From the cell containing the given text, extract its center point as [X, Y] coordinate. 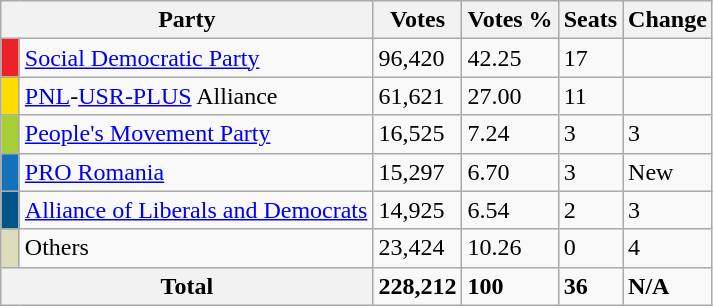
100 [510, 286]
6.54 [510, 210]
PNL-USR-PLUS Alliance [196, 96]
7.24 [510, 134]
6.70 [510, 172]
People's Movement Party [196, 134]
17 [590, 58]
Total [187, 286]
Change [668, 20]
36 [590, 286]
Party [187, 20]
0 [590, 248]
N/A [668, 286]
4 [668, 248]
New [668, 172]
11 [590, 96]
23,424 [418, 248]
228,212 [418, 286]
Votes % [510, 20]
14,925 [418, 210]
27.00 [510, 96]
96,420 [418, 58]
2 [590, 210]
Social Democratic Party [196, 58]
Votes [418, 20]
15,297 [418, 172]
16,525 [418, 134]
61,621 [418, 96]
PRO Romania [196, 172]
Seats [590, 20]
10.26 [510, 248]
Others [196, 248]
Alliance of Liberals and Democrats [196, 210]
42.25 [510, 58]
